From the cell containing the given text, extract its center point as [x, y] coordinate. 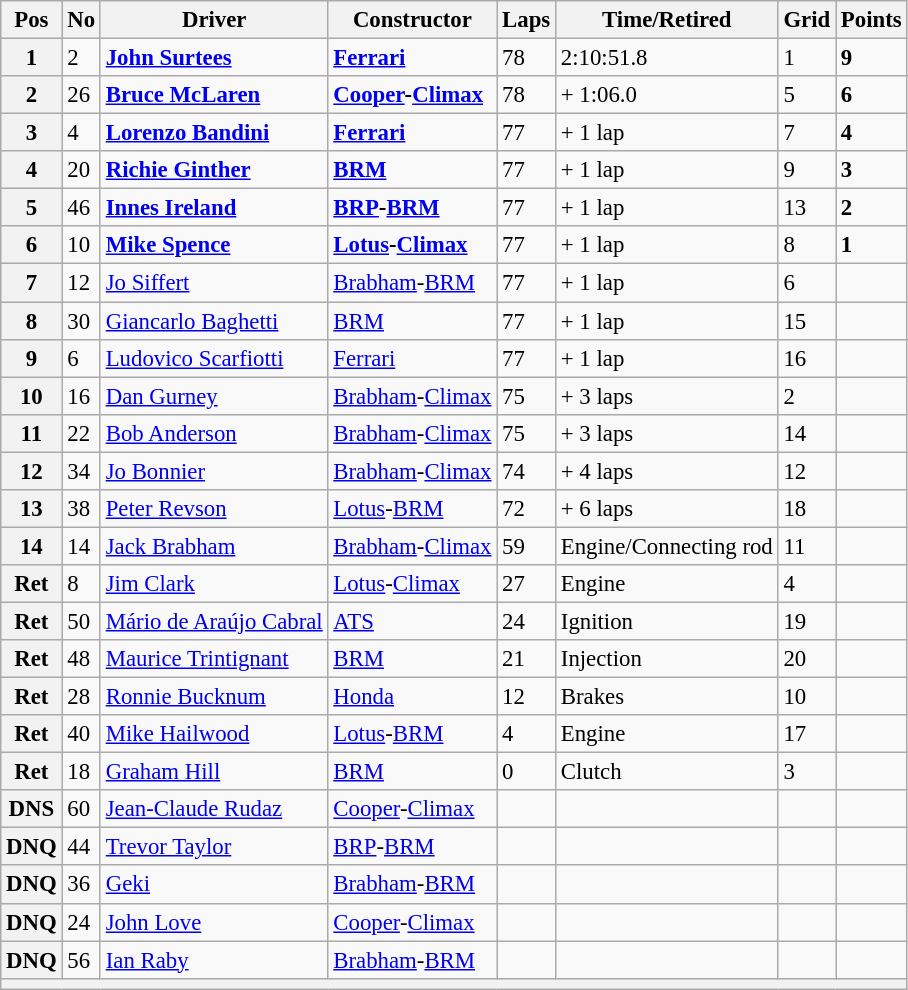
Time/Retired [668, 20]
36 [81, 885]
56 [81, 960]
ATS [412, 621]
Ignition [668, 621]
26 [81, 95]
Ludovico Scarfiotti [214, 358]
21 [526, 659]
Bob Anderson [214, 433]
Grid [806, 20]
30 [81, 321]
+ 1:06.0 [668, 95]
46 [81, 208]
44 [81, 847]
Geki [214, 885]
Jim Clark [214, 584]
Jean-Claude Rudaz [214, 809]
John Surtees [214, 58]
Graham Hill [214, 772]
Innes Ireland [214, 208]
Dan Gurney [214, 396]
Giancarlo Baghetti [214, 321]
Honda [412, 697]
Brakes [668, 697]
48 [81, 659]
Ian Raby [214, 960]
72 [526, 509]
John Love [214, 922]
Jack Brabham [214, 546]
40 [81, 734]
Maurice Trintignant [214, 659]
+ 6 laps [668, 509]
Pos [32, 20]
19 [806, 621]
38 [81, 509]
Bruce McLaren [214, 95]
28 [81, 697]
Clutch [668, 772]
2:10:51.8 [668, 58]
Driver [214, 20]
Jo Bonnier [214, 471]
74 [526, 471]
Mário de Araújo Cabral [214, 621]
22 [81, 433]
0 [526, 772]
Laps [526, 20]
Lorenzo Bandini [214, 133]
60 [81, 809]
Injection [668, 659]
59 [526, 546]
34 [81, 471]
15 [806, 321]
Constructor [412, 20]
27 [526, 584]
+ 4 laps [668, 471]
Trevor Taylor [214, 847]
Richie Ginther [214, 170]
Peter Revson [214, 509]
Engine/Connecting rod [668, 546]
Ronnie Bucknum [214, 697]
Mike Spence [214, 245]
DNS [32, 809]
Jo Siffert [214, 283]
No [81, 20]
50 [81, 621]
Points [872, 20]
17 [806, 734]
Mike Hailwood [214, 734]
